Locate the cell with the specified text and output its (X, Y) center coordinate. 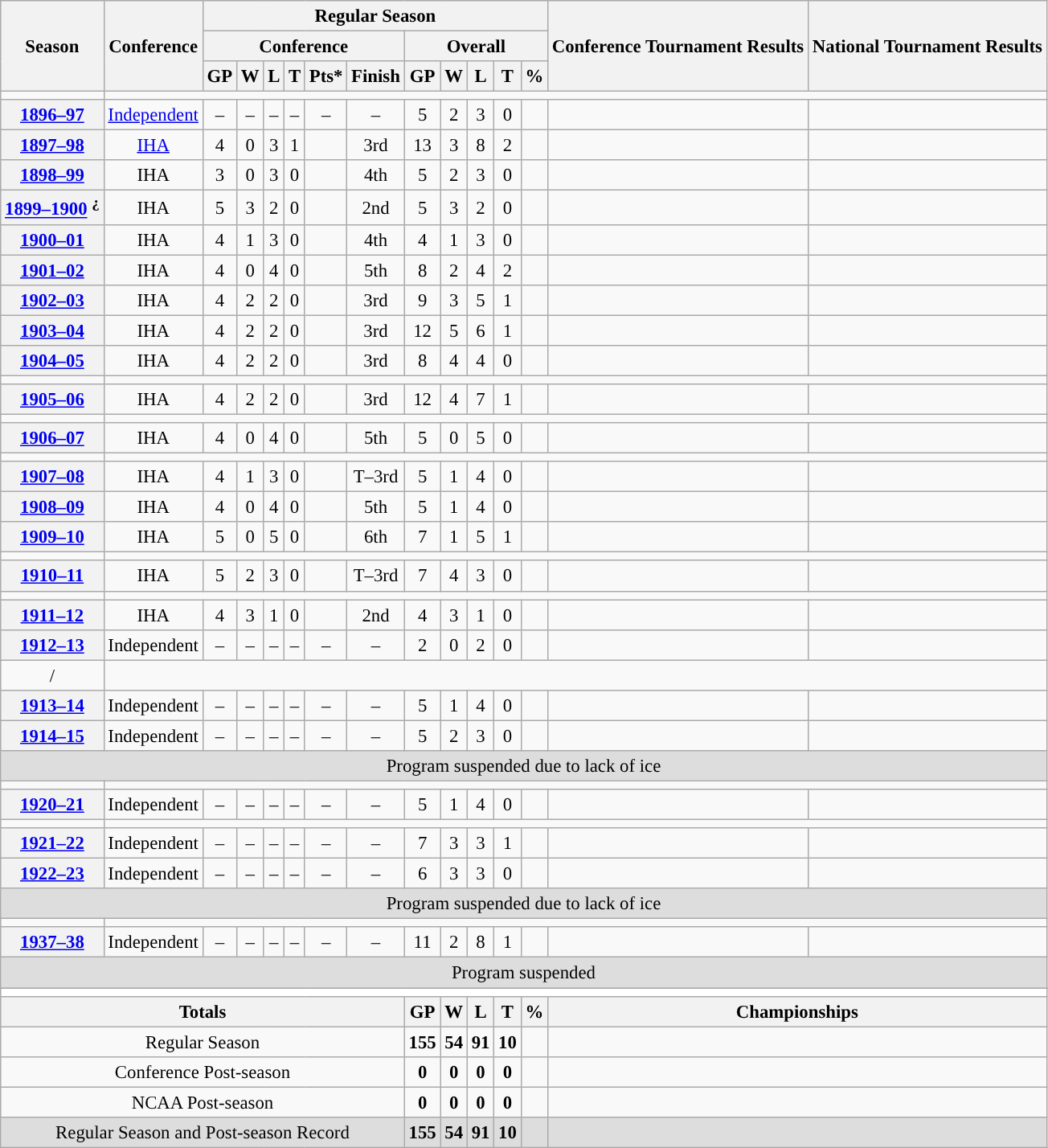
1910–11 (52, 576)
1922–23 (52, 874)
1921–22 (52, 843)
1909–10 (52, 537)
1900–01 (52, 240)
1913–14 (52, 706)
1912–13 (52, 645)
11 (423, 943)
National Tournament Results (927, 47)
/ (52, 675)
Overall (476, 47)
Championships (797, 1011)
Finish (376, 76)
1904–05 (52, 361)
1896–97 (52, 115)
13 (423, 146)
Pts* (325, 76)
1906–07 (52, 438)
1911–12 (52, 615)
Season (52, 47)
1898–99 (52, 176)
6th (376, 537)
9 (423, 300)
1920–21 (52, 805)
NCAA Post-season (203, 1102)
Conference Post-season (203, 1072)
1903–04 (52, 330)
1908–09 (52, 507)
1905–06 (52, 400)
1902–03 (52, 300)
Regular Season and Post-season Record (203, 1133)
Conference Tournament Results (678, 47)
1914–15 (52, 736)
1897–98 (52, 146)
Totals (203, 1011)
1901–02 (52, 270)
1899–1900 ¿ (52, 207)
Program suspended (524, 973)
1937–38 (52, 943)
1907–08 (52, 477)
